Provide the [X, Y] coordinate of the cell's center where the given text is located.  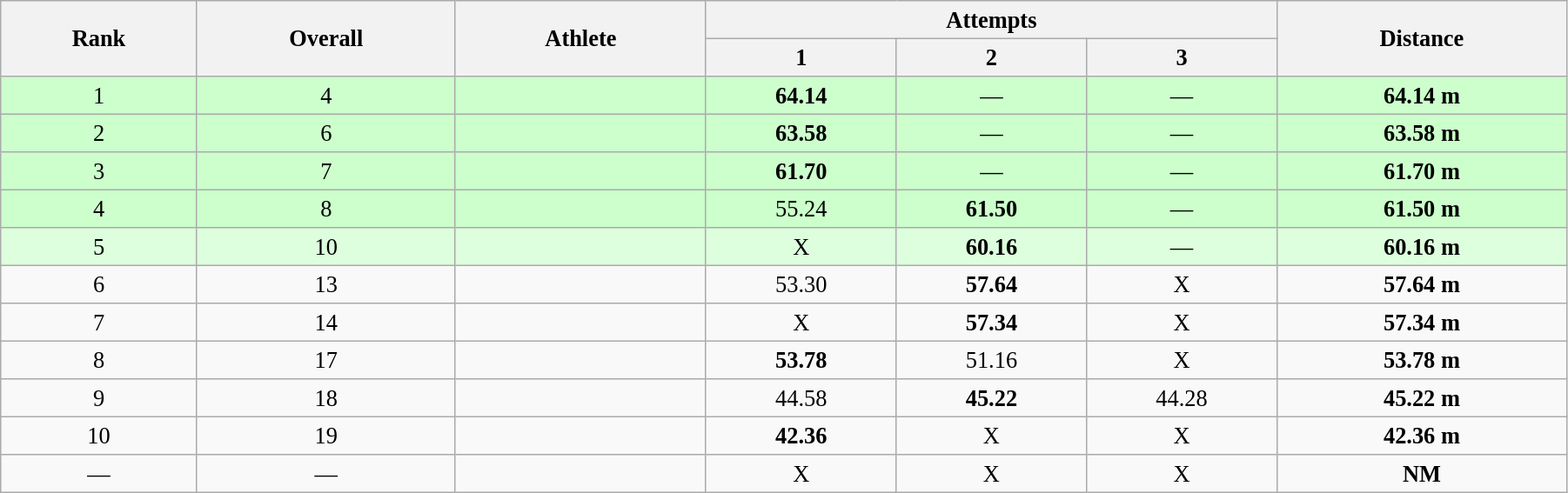
61.70 m [1422, 171]
Athlete [580, 38]
9 [99, 398]
13 [325, 284]
60.16 [992, 247]
14 [325, 323]
5 [99, 247]
60.16 m [1422, 247]
61.50 [992, 209]
61.50 m [1422, 209]
Distance [1422, 38]
61.70 [801, 171]
45.22 [992, 398]
63.58 m [1422, 133]
NM [1422, 474]
53.30 [801, 284]
45.22 m [1422, 398]
57.64 [992, 284]
64.14 [801, 95]
44.28 [1182, 398]
57.34 [992, 323]
64.14 m [1422, 95]
17 [325, 360]
53.78 [801, 360]
19 [325, 436]
42.36 [801, 436]
44.58 [801, 398]
57.64 m [1422, 284]
42.36 m [1422, 436]
53.78 m [1422, 360]
63.58 [801, 133]
18 [325, 398]
Rank [99, 38]
Attempts [991, 19]
51.16 [992, 360]
Overall [325, 38]
55.24 [801, 209]
57.34 m [1422, 323]
